Scan for the cell matching the given text and deliver its [X, Y] coordinate at center. 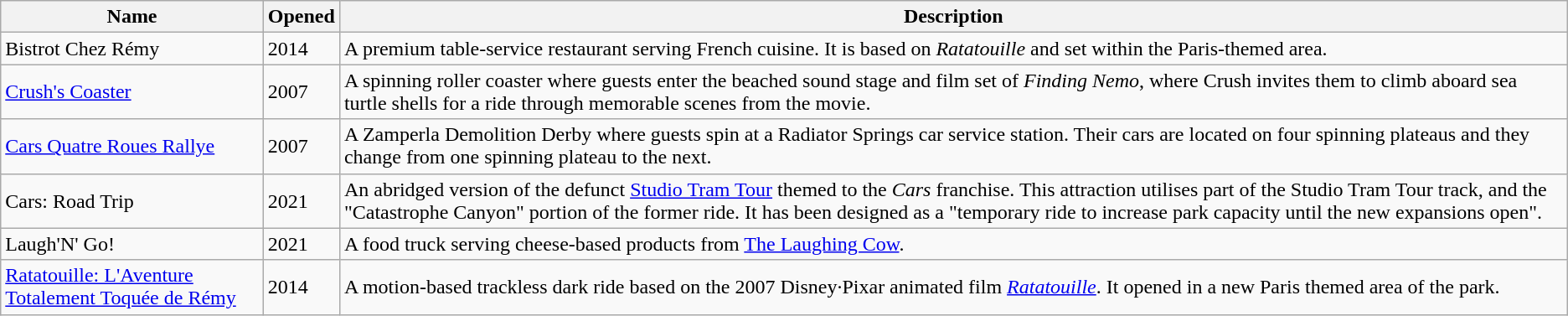
Cars: Road Trip [132, 201]
A food truck serving cheese-based products from The Laughing Cow. [953, 244]
Description [953, 17]
Laugh'N' Go! [132, 244]
Opened [302, 17]
A motion-based trackless dark ride based on the 2007 Disney·Pixar animated film Ratatouille. It opened in a new Paris themed area of the park. [953, 287]
Ratatouille: L'Aventure Totalement Toquée de Rémy [132, 287]
Cars Quatre Roues Rallye [132, 146]
Name [132, 17]
A premium table-service restaurant serving French cuisine. It is based on Ratatouille and set within the Paris-themed area. [953, 49]
Crush's Coaster [132, 92]
Bistrot Chez Rémy [132, 49]
